For the text-containing cell, return its midpoint in (x, y) coordinate format. 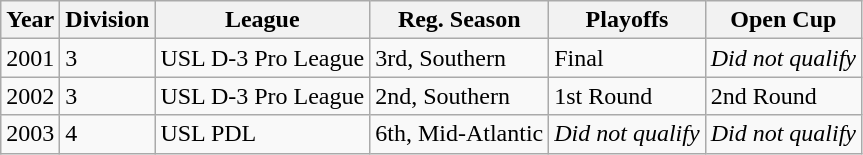
Division (108, 20)
2001 (30, 58)
2002 (30, 96)
6th, Mid-Atlantic (460, 134)
4 (108, 134)
2nd Round (783, 96)
2nd, Southern (460, 96)
Final (627, 58)
2003 (30, 134)
Year (30, 20)
Reg. Season (460, 20)
Playoffs (627, 20)
3rd, Southern (460, 58)
League (262, 20)
Open Cup (783, 20)
USL PDL (262, 134)
1st Round (627, 96)
